Capture the cell that displays the provided text and extract its (x, y) central coordinate. 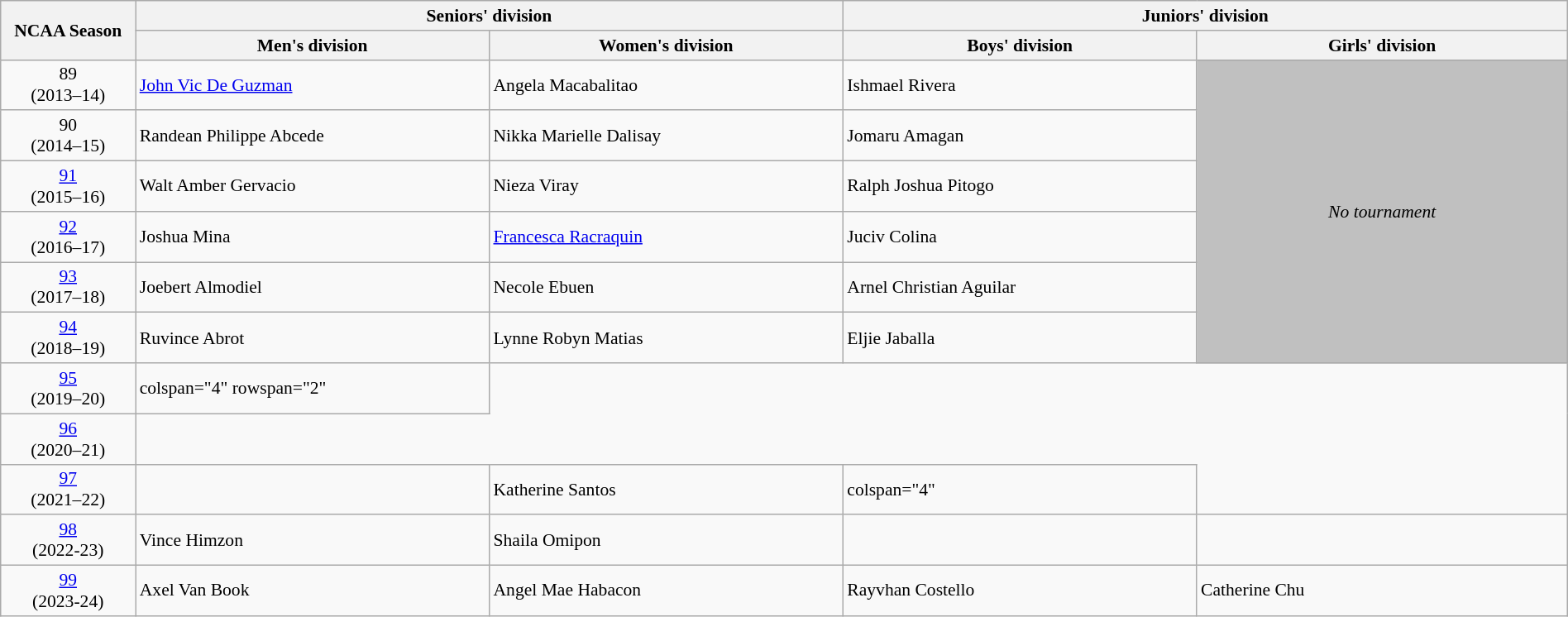
Angela Macabalitao (666, 84)
Men's division (313, 45)
92(2016–17) (68, 237)
Joshua Mina (313, 237)
Katherine Santos (666, 490)
96(2020–21) (68, 438)
Catherine Chu (1382, 591)
94(2018–19) (68, 337)
Nieza Viray (666, 187)
Ralph Joshua Pitogo (1020, 187)
Rayvhan Costello (1020, 591)
Eljie Jaballa (1020, 337)
99(2023-24) (68, 591)
Girls' division (1382, 45)
colspan="4" rowspan="2" (313, 389)
Necole Ebuen (666, 288)
John Vic De Guzman (313, 84)
No tournament (1382, 212)
Randean Philippe Abcede (313, 136)
Shaila Omipon (666, 541)
89(2013–14) (68, 84)
Boys' division (1020, 45)
97(2021–22) (68, 490)
Ruvince Abrot (313, 337)
90(2014–15) (68, 136)
Axel Van Book (313, 591)
Walt Amber Gervacio (313, 187)
Ishmael Rivera (1020, 84)
Vince Himzon (313, 541)
Seniors' division (490, 16)
Lynne Robyn Matias (666, 337)
Nikka Marielle Dalisay (666, 136)
Francesca Racraquin (666, 237)
NCAA Season (68, 30)
Juniors' division (1205, 16)
Angel Mae Habacon (666, 591)
98(2022-23) (68, 541)
91(2015–16) (68, 187)
Joebert Almodiel (313, 288)
Juciv Colina (1020, 237)
colspan="4" (1020, 490)
Jomaru Amagan (1020, 136)
95(2019–20) (68, 389)
93(2017–18) (68, 288)
Women's division (666, 45)
Arnel Christian Aguilar (1020, 288)
